Identify which cell holds the provided text, then report its (X, Y) central coordinate. 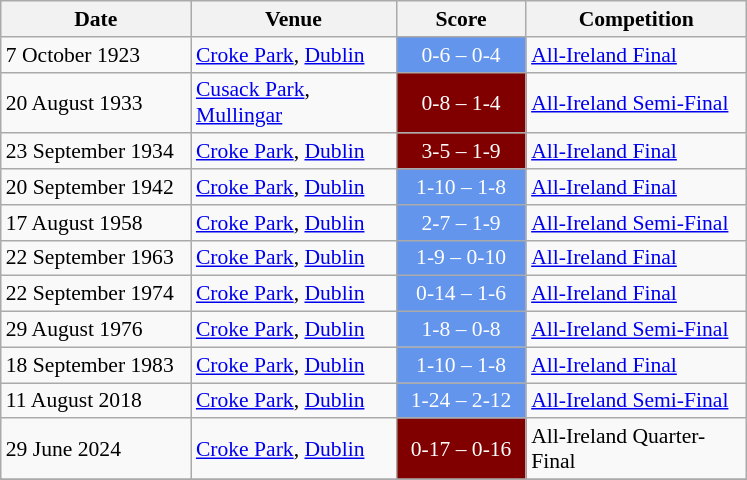
2-7 – 1-9 (461, 223)
11 August 2018 (96, 401)
7 October 1923 (96, 55)
1-24 – 2-12 (461, 401)
20 August 1933 (96, 102)
20 September 1942 (96, 187)
1-8 – 0-8 (461, 330)
18 September 1983 (96, 365)
1-9 – 0-10 (461, 258)
22 September 1974 (96, 294)
23 September 1934 (96, 152)
All-Ireland Quarter-Final (636, 450)
0-8 – 1-4 (461, 102)
Competition (636, 19)
Score (461, 19)
0-6 – 0-4 (461, 55)
17 August 1958 (96, 223)
3-5 – 1-9 (461, 152)
22 September 1963 (96, 258)
29 June 2024 (96, 450)
0-17 – 0-16 (461, 450)
Cusack Park, Mullingar (294, 102)
29 August 1976 (96, 330)
0-14 – 1-6 (461, 294)
Date (96, 19)
Venue (294, 19)
